Capture the cell that displays the provided text and extract its (X, Y) central coordinate. 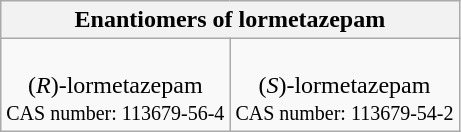
Enantiomers of lormetazepam (230, 20)
(R)-lormetazepam CAS number: 113679-56-4 (116, 85)
(S)-lormetazepam CAS number: 113679-54-2 (344, 85)
